Determine the (X, Y) coordinate at the center of the cell enclosing the given text.  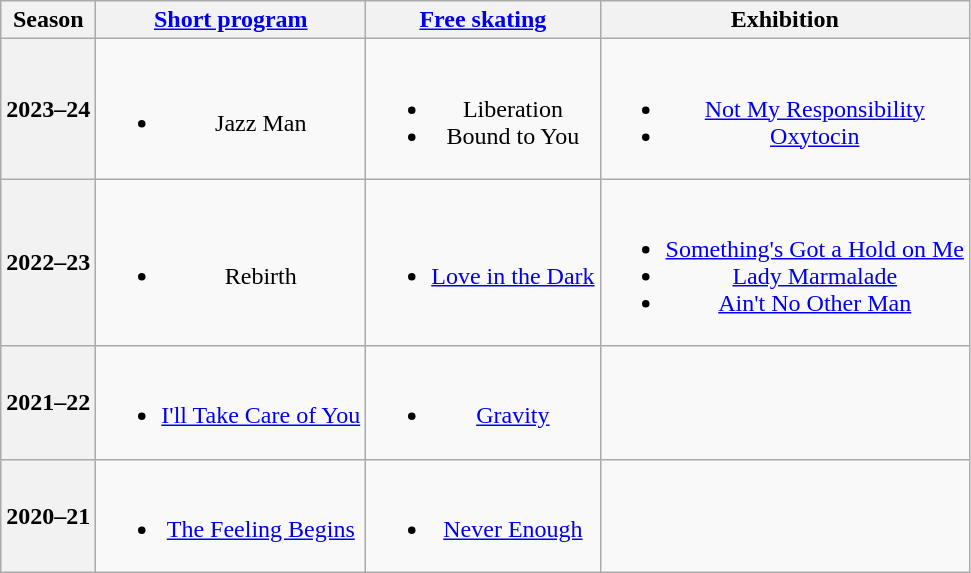
Never Enough (483, 516)
I'll Take Care of You (231, 402)
Gravity (483, 402)
2023–24 (48, 109)
Season (48, 20)
Rebirth (231, 262)
Jazz Man (231, 109)
Love in the Dark (483, 262)
2020–21 (48, 516)
Short program (231, 20)
Exhibition (784, 20)
2022–23 (48, 262)
Free skating (483, 20)
Not My ResponsibilityOxytocin (784, 109)
LiberationBound to You (483, 109)
2021–22 (48, 402)
The Feeling Begins (231, 516)
Something's Got a Hold on MeLady MarmaladeAin't No Other Man (784, 262)
